For the text-containing cell, return its midpoint in (X, Y) coordinate format. 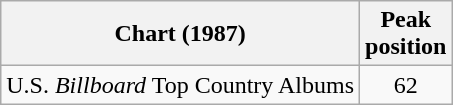
Peakposition (406, 34)
Chart (1987) (180, 34)
62 (406, 85)
U.S. Billboard Top Country Albums (180, 85)
